Find where the given text appears and provide that cell's center as (X, Y) coordinate. 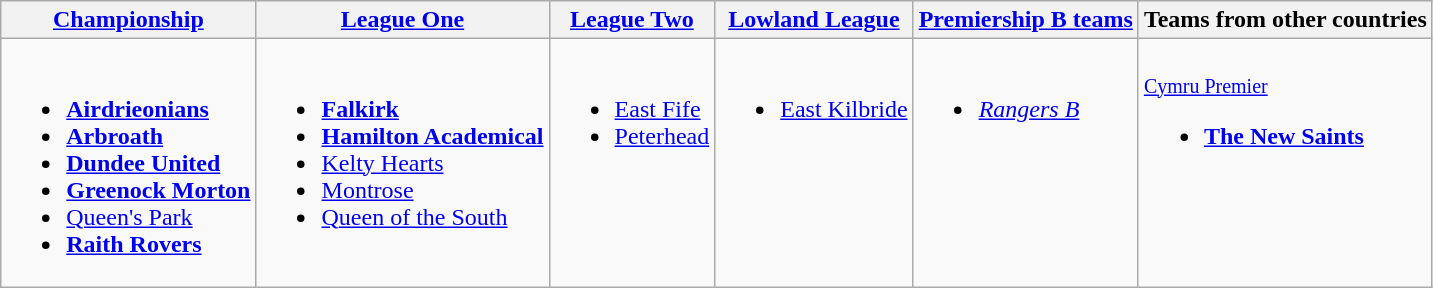
Premiership B teams (1026, 20)
AirdrieoniansArbroathDundee UnitedGreenock MortonQueen's ParkRaith Rovers (128, 163)
Championship (128, 20)
Teams from other countries (1285, 20)
FalkirkHamilton AcademicalKelty HeartsMontroseQueen of the South (402, 163)
East Kilbride (814, 163)
Lowland League (814, 20)
League Two (632, 20)
League One (402, 20)
Cymru PremierThe New Saints (1285, 163)
East FifePeterhead (632, 163)
Rangers B (1026, 163)
